Determine the [X, Y] coordinate at the center of the cell enclosing the given text.  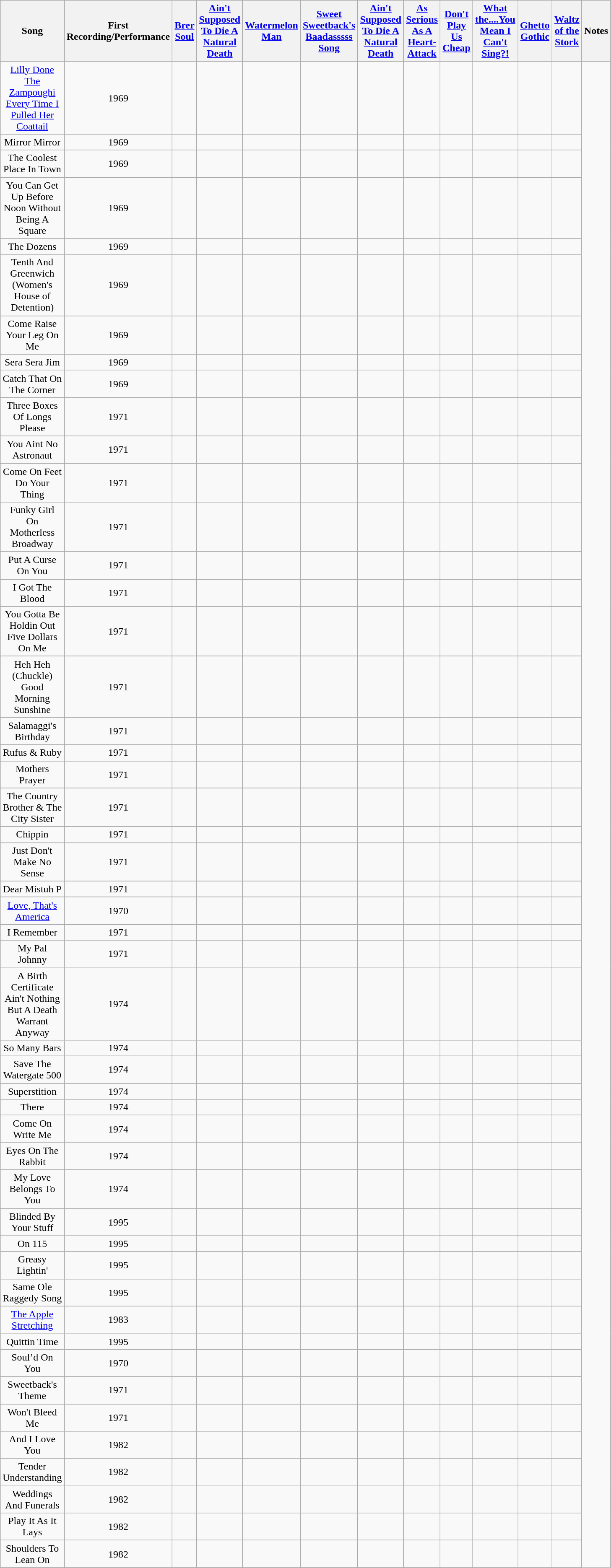
Weddings And Funerals [32, 1500]
Eyes On The Rabbit [32, 1156]
What the....You Mean I Can't Sing?! [495, 31]
Blinded By Your Stuff [32, 1222]
My Love Belongs To You [32, 1189]
Won't Bleed Me [32, 1418]
Mirror Mirror [32, 142]
Come Raise Your Leg On Me [32, 335]
As Serious As A Heart-Attack [422, 31]
Chippin [32, 835]
Ghetto Gothic [535, 31]
So Many Bars [32, 1048]
On 115 [32, 1244]
Save The Watergate 500 [32, 1070]
Same Ole Raggedy Song [32, 1293]
Superstition [32, 1091]
Sera Sera Jim [32, 362]
There [32, 1107]
A Birth Certificate Ain't Nothing But A Death Warrant Anyway [32, 1003]
Three Boxes Of Longs Please [32, 417]
Soul’d On You [32, 1363]
You Can Get Up Before Noon Without Being A Square [32, 208]
Tender Understanding [32, 1472]
Lilly Done The Zampoughi Every Time I Pulled Her Coattail [32, 98]
Rufus & Ruby [32, 753]
Shoulders To Lean On [32, 1554]
Dear Mistuh P [32, 889]
I Got The Blood [32, 593]
The Apple Stretching [32, 1319]
Waltz of the Stork [567, 31]
Just Don't Make No Sense [32, 862]
Notes [596, 31]
Song [32, 31]
The Coolest Place In Town [32, 163]
Tenth And Greenwich (Women's House of Detention) [32, 285]
Come On Feet Do Your Thing [32, 483]
Greasy Lightin' [32, 1265]
Sweet Sweetback's Baadasssss Song [329, 31]
You Aint No Astronaut [32, 449]
Salamaggi's Birthday [32, 731]
Sweetback's Theme [32, 1390]
Heh Heh (Chuckle) Good Morning Sunshine [32, 687]
First Recording/Performance [118, 31]
Catch That On The Corner [32, 384]
Play It As It Lays [32, 1527]
Mothers Prayer [32, 775]
Put A Curse On You [32, 566]
Funky Girl On Motherless Broadway [32, 527]
The Country Brother & The City Sister [32, 807]
My Pal Johnny [32, 954]
1983 [118, 1319]
Don't Play Us Cheap [457, 31]
And I Love You [32, 1445]
Watermelon Man [272, 31]
You Gotta Be Holdin Out Five Dollars On Me [32, 631]
Quittin Time [32, 1341]
I Remember [32, 932]
Come On Write Me [32, 1129]
Love, That's America [32, 910]
Brer Soul [185, 31]
The Dozens [32, 246]
